Find where the given text appears and provide that cell's center as [x, y] coordinate. 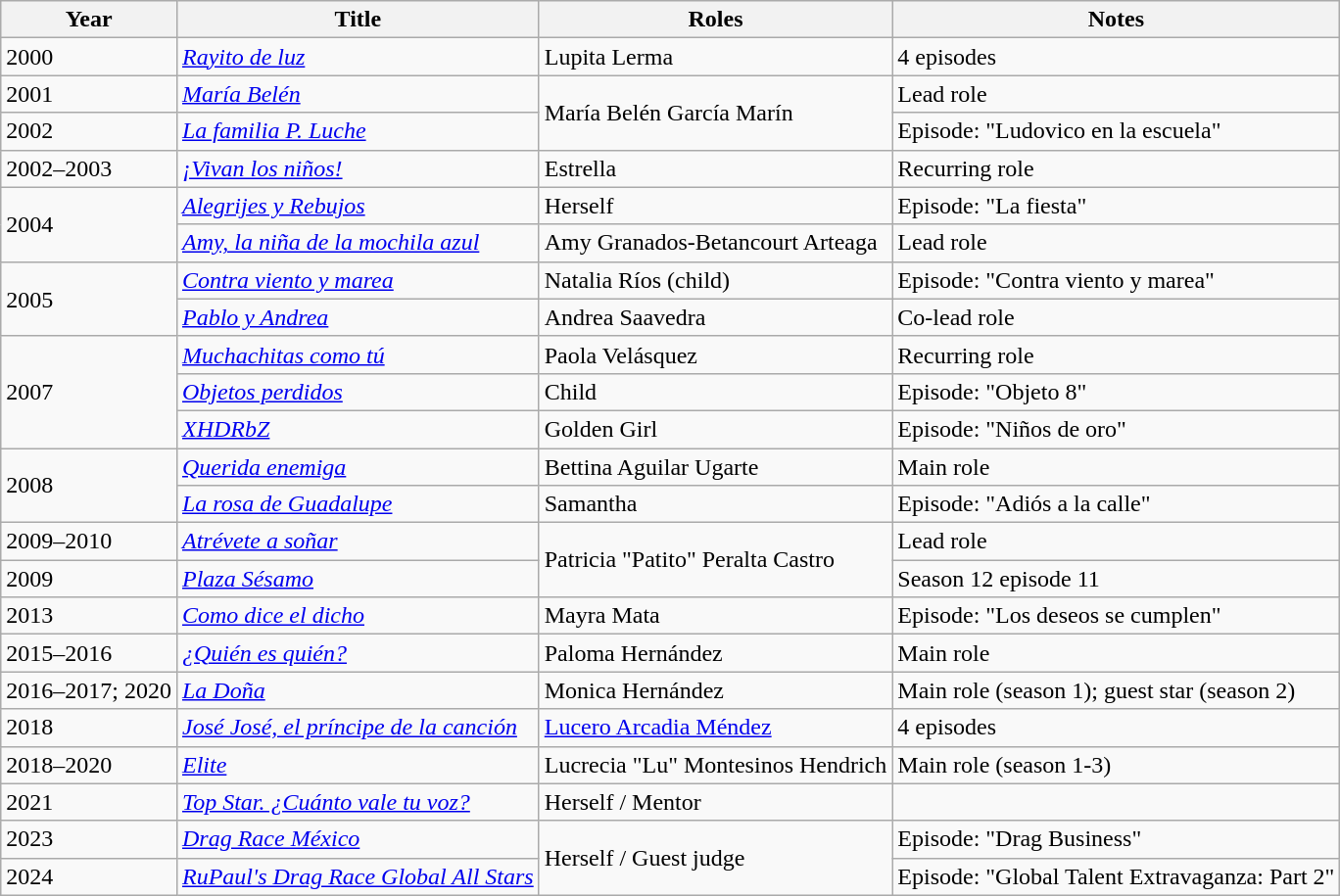
2018 [89, 728]
María Belén [358, 94]
Atrévete a soñar [358, 542]
Child [715, 392]
Querida enemiga [358, 467]
Title [358, 20]
Pablo y Andrea [358, 317]
Lucrecia "Lu" Montesinos Hendrich [715, 765]
Lupita Lerma [715, 57]
Bettina Aguilar Ugarte [715, 467]
Episode: "Contra viento y marea" [1117, 280]
Paola Velásquez [715, 354]
Episode: "Ludovico en la escuela" [1117, 131]
Monica Hernández [715, 690]
Episode: "Drag Business" [1117, 839]
Como dice el dicho [358, 616]
Mayra Mata [715, 616]
Herself [715, 206]
Contra viento y marea [358, 280]
Elite [358, 765]
2005 [89, 299]
Golden Girl [715, 429]
Herself / Guest judge [715, 858]
Amy, la niña de la mochila azul [358, 243]
Amy Granados-Betancourt Arteaga [715, 243]
2002–2003 [89, 168]
Episode: "La fiesta" [1117, 206]
Episode: "Adiós a la calle" [1117, 504]
Estrella [715, 168]
2001 [89, 94]
Rayito de luz [358, 57]
Main role (season 1-3) [1117, 765]
Andrea Saavedra [715, 317]
Natalia Ríos (child) [715, 280]
Samantha [715, 504]
2000 [89, 57]
María Belén García Marín [715, 113]
Alegrijes y Rebujos [358, 206]
José José, el príncipe de la canción [358, 728]
Co-lead role [1117, 317]
La rosa de Guadalupe [358, 504]
Top Star. ¿Cuánto vale tu voz? [358, 802]
2009 [89, 579]
2013 [89, 616]
2008 [89, 486]
2024 [89, 876]
Herself / Mentor [715, 802]
Episode: "Niños de oro" [1117, 429]
Plaza Sésamo [358, 579]
La Doña [358, 690]
Drag Race México [358, 839]
2007 [89, 392]
2021 [89, 802]
Season 12 episode 11 [1117, 579]
2015–2016 [89, 653]
2004 [89, 224]
2018–2020 [89, 765]
2016–2017; 2020 [89, 690]
Lucero Arcadia Méndez [715, 728]
RuPaul's Drag Race Global All Stars [358, 876]
2002 [89, 131]
Patricia "Patito" Peralta Castro [715, 560]
La familia P. Luche [358, 131]
Notes [1117, 20]
Roles [715, 20]
Episode: "Objeto 8" [1117, 392]
Episode: "Los deseos se cumplen" [1117, 616]
Muchachitas como tú [358, 354]
Main role (season 1); guest star (season 2) [1117, 690]
XHDRbZ [358, 429]
¡Vivan los niños! [358, 168]
Objetos perdidos [358, 392]
¿Quién es quién? [358, 653]
Year [89, 20]
Paloma Hernández [715, 653]
2023 [89, 839]
Episode: "Global Talent Extravaganza: Part 2" [1117, 876]
2009–2010 [89, 542]
